Detect which cell encompasses the target text, then output its (x, y) center coordinate. 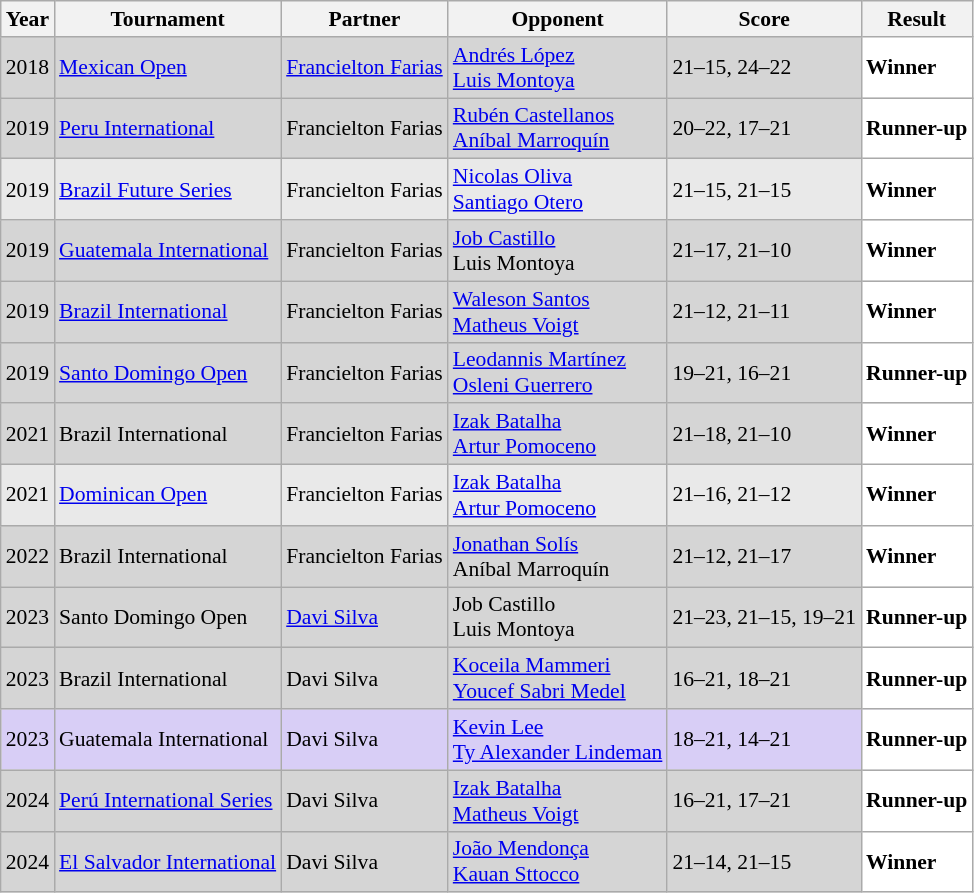
Kevin Lee Ty Alexander Lindeman (558, 740)
16–21, 17–21 (764, 800)
Partner (364, 19)
Andrés López Luis Montoya (558, 68)
Waleson Santos Matheus Voigt (558, 312)
21–17, 21–10 (764, 250)
21–14, 21–15 (764, 862)
18–21, 14–21 (764, 740)
21–23, 21–15, 19–21 (764, 618)
16–21, 18–21 (764, 678)
2022 (28, 556)
Jonathan Solís Aníbal Marroquín (558, 556)
Dominican Open (168, 496)
Leodannis Martínez Osleni Guerrero (558, 372)
Brazil Future Series (168, 190)
21–15, 21–15 (764, 190)
Nicolas Oliva Santiago Otero (558, 190)
21–16, 21–12 (764, 496)
19–21, 16–21 (764, 372)
Result (916, 19)
Year (28, 19)
Tournament (168, 19)
21–12, 21–11 (764, 312)
21–15, 24–22 (764, 68)
Perú International Series (168, 800)
21–12, 21–17 (764, 556)
Score (764, 19)
Peru International (168, 128)
Koceila Mammeri Youcef Sabri Medel (558, 678)
21–18, 21–10 (764, 434)
2018 (28, 68)
João Mendonça Kauan Sttocco (558, 862)
20–22, 17–21 (764, 128)
El Salvador International (168, 862)
Izak Batalha Matheus Voigt (558, 800)
Mexican Open (168, 68)
Rubén Castellanos Aníbal Marroquín (558, 128)
Opponent (558, 19)
